Return the (x, y) coordinate for the center point of the cell that contains the specified text.  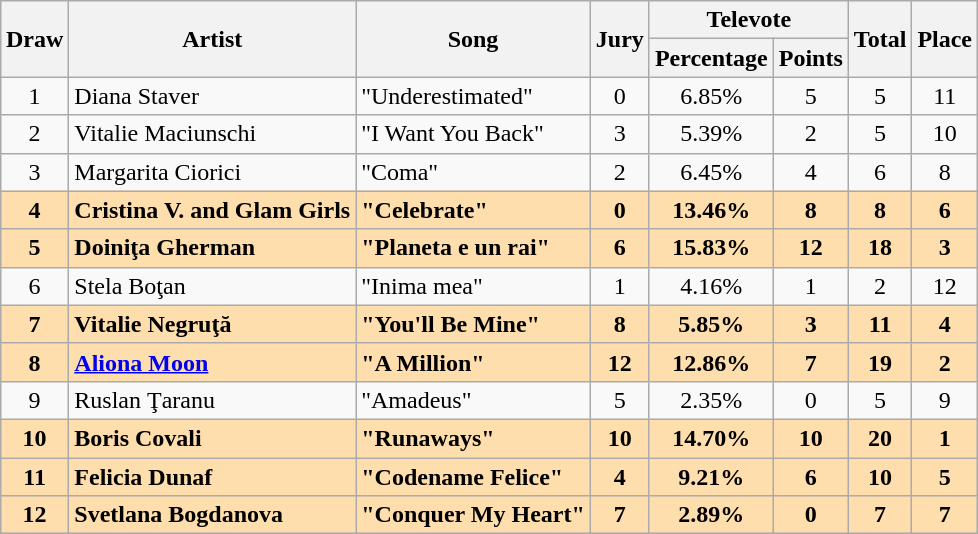
Stela Boţan (212, 286)
Aliona Moon (212, 362)
Total (880, 39)
"Coma" (474, 172)
Percentage (711, 58)
19 (880, 362)
Points (810, 58)
5.39% (711, 134)
"Codename Felice" (474, 477)
Artist (212, 39)
"Planeta e un rai" (474, 248)
"Amadeus" (474, 400)
15.83% (711, 248)
5.85% (711, 324)
"I Want You Back" (474, 134)
Felicia Dunaf (212, 477)
20 (880, 438)
"Conquer My Heart" (474, 515)
Doiniţa Gherman (212, 248)
Place (945, 39)
"Inima mea" (474, 286)
"Celebrate" (474, 210)
2.35% (711, 400)
Song (474, 39)
Vitalie Maciunschi (212, 134)
"Underestimated" (474, 96)
13.46% (711, 210)
14.70% (711, 438)
"You'll Be Mine" (474, 324)
9.21% (711, 477)
18 (880, 248)
Diana Staver (212, 96)
"Runaways" (474, 438)
Televote (748, 20)
6.45% (711, 172)
12.86% (711, 362)
Ruslan Ţaranu (212, 400)
6.85% (711, 96)
Svetlana Bogdanova (212, 515)
Margarita Ciorici (212, 172)
4.16% (711, 286)
2.89% (711, 515)
Vitalie Negruţă (212, 324)
Boris Covali (212, 438)
Cristina V. and Glam Girls (212, 210)
Jury (620, 39)
"A Million" (474, 362)
Draw (34, 39)
